Capture the cell that displays the provided text and extract its [X, Y] central coordinate. 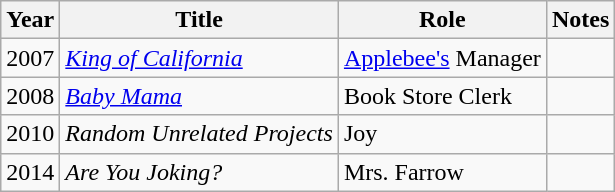
Random Unrelated Projects [200, 134]
2010 [30, 134]
Book Store Clerk [442, 96]
Year [30, 20]
Joy [442, 134]
Baby Mama [200, 96]
Applebee's Manager [442, 58]
2014 [30, 172]
Mrs. Farrow [442, 172]
Role [442, 20]
Are You Joking? [200, 172]
Title [200, 20]
King of California [200, 58]
2008 [30, 96]
2007 [30, 58]
Notes [580, 20]
